Detect which cell encompasses the target text, then output its (X, Y) center coordinate. 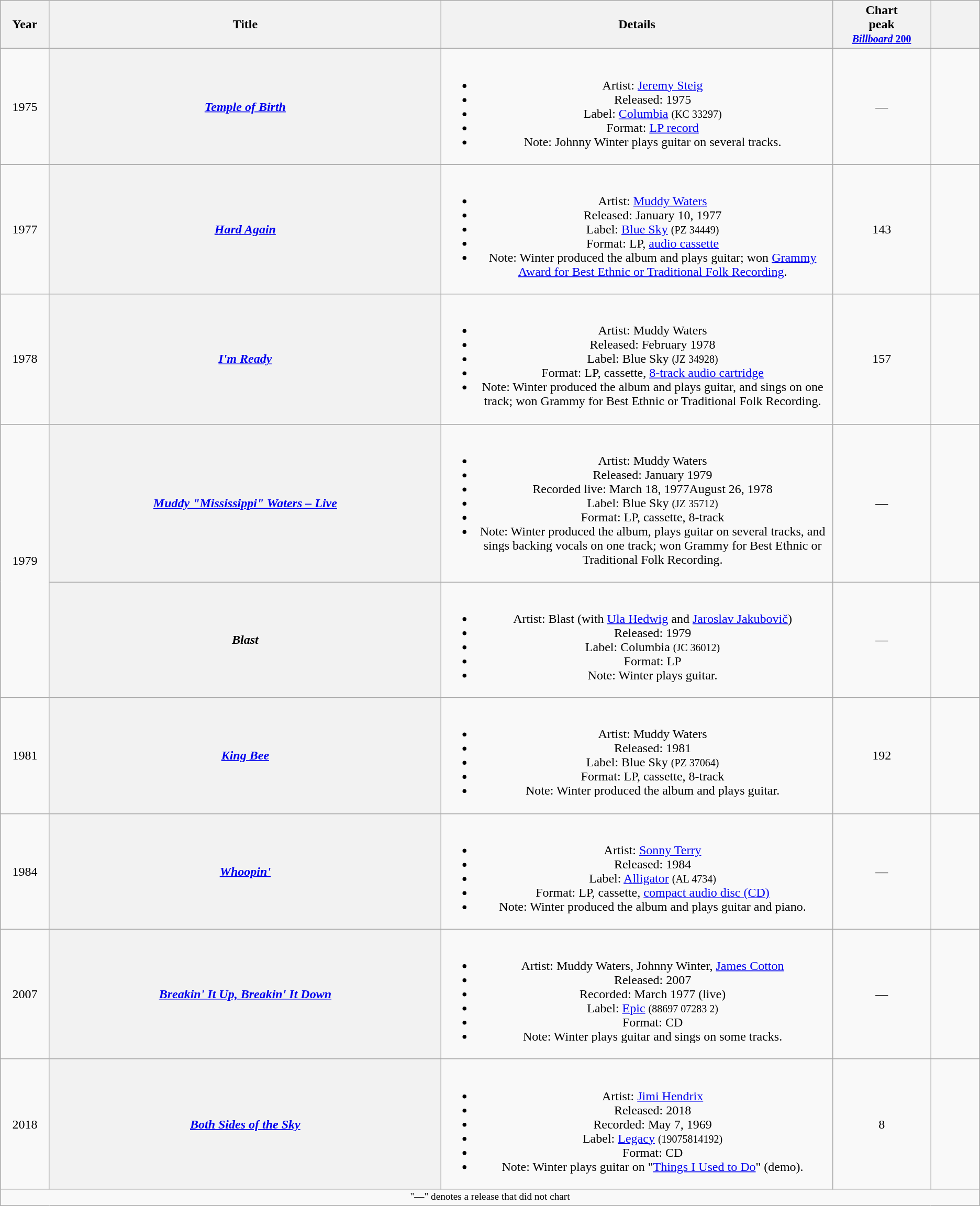
143 (882, 229)
2007 (25, 994)
1981 (25, 756)
King Bee (245, 756)
Blast (245, 640)
Artist: Blast (with Ula Hedwig and Jaroslav Jakubovič)Released: 1979Label: Columbia (JC 36012)Format: LPNote: Winter plays guitar. (637, 640)
Title (245, 25)
ChartpeakBillboard 200 (882, 25)
Year (25, 25)
1975 (25, 107)
1984 (25, 871)
2018 (25, 1124)
I'm Ready (245, 359)
1977 (25, 229)
157 (882, 359)
Artist: Jeremy SteigReleased: 1975Label: Columbia (KC 33297)Format: LP recordNote: Johnny Winter plays guitar on several tracks. (637, 107)
Hard Again (245, 229)
1979 (25, 561)
1978 (25, 359)
Details (637, 25)
Muddy "Mississippi" Waters – Live (245, 503)
192 (882, 756)
"—" denotes a release that did not chart (490, 1197)
Whoopin' (245, 871)
Both Sides of the Sky (245, 1124)
Artist: Muddy WatersReleased: 1981Label: Blue Sky (PZ 37064)Format: LP, cassette, 8-trackNote: Winter produced the album and plays guitar. (637, 756)
Temple of Birth (245, 107)
Breakin' It Up, Breakin' It Down (245, 994)
8 (882, 1124)
